Capture the cell that displays the provided text and extract its [x, y] central coordinate. 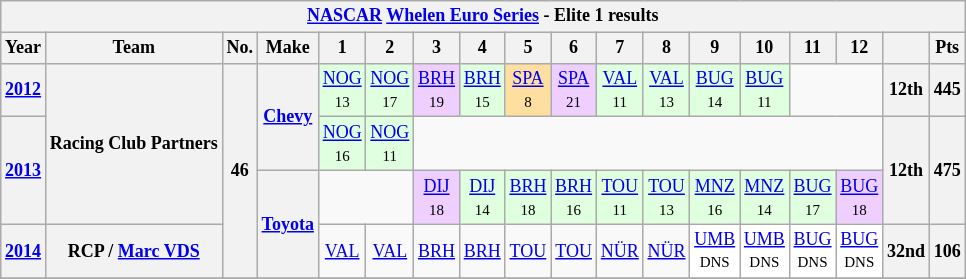
MNZ16 [715, 197]
4 [482, 48]
BUG17 [812, 197]
No. [240, 48]
Chevy [288, 116]
BRH19 [437, 90]
Toyota [288, 224]
NOG13 [342, 90]
2013 [24, 170]
Make [288, 48]
106 [947, 251]
7 [620, 48]
2014 [24, 251]
5 [528, 48]
BRH18 [528, 197]
46 [240, 170]
8 [666, 48]
DIJ14 [482, 197]
DIJ18 [437, 197]
10 [765, 48]
RCP / Marc VDS [134, 251]
TOU11 [620, 197]
11 [812, 48]
Racing Club Partners [134, 144]
32nd [906, 251]
1 [342, 48]
BUG18 [860, 197]
VAL13 [666, 90]
3 [437, 48]
BRH16 [574, 197]
2012 [24, 90]
SPA8 [528, 90]
NOG17 [390, 90]
Year [24, 48]
2 [390, 48]
475 [947, 170]
NOG11 [390, 144]
12 [860, 48]
TOU13 [666, 197]
VAL11 [620, 90]
Pts [947, 48]
NASCAR Whelen Euro Series - Elite 1 results [483, 16]
6 [574, 48]
9 [715, 48]
Team [134, 48]
445 [947, 90]
BUG14 [715, 90]
MNZ14 [765, 197]
BUG11 [765, 90]
NOG16 [342, 144]
SPA21 [574, 90]
BRH15 [482, 90]
